Determine the (X, Y) coordinate at the center of the cell enclosing the given text.  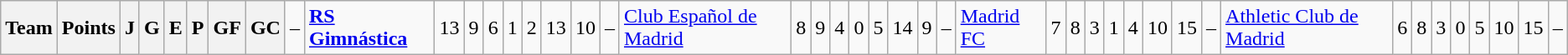
Athletic Club de Madrid (1307, 28)
14 (903, 28)
Madrid FC (1001, 28)
7 (1055, 28)
RS Gimnástica (369, 28)
G (152, 28)
E (176, 28)
GC (265, 28)
J (129, 28)
2 (531, 28)
Points (89, 28)
Club Español de Madrid (705, 28)
P (198, 28)
Team (29, 28)
GF (227, 28)
